Pinpoint the cell where the given text exists, returning its [x, y] midpoint coordinate. 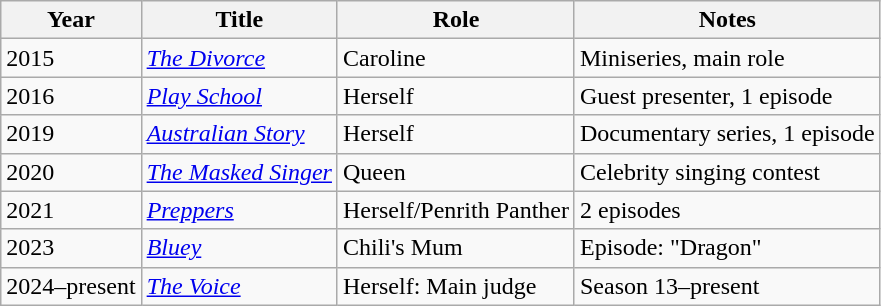
Role [456, 20]
Queen [456, 172]
Notes [727, 20]
Miniseries, main role [727, 58]
Documentary series, 1 episode [727, 134]
2015 [71, 58]
Bluey [239, 248]
The Masked Singer [239, 172]
The Voice [239, 286]
Season 13–present [727, 286]
The Divorce [239, 58]
Herself: Main judge [456, 286]
Episode: "Dragon" [727, 248]
2023 [71, 248]
Preppers [239, 210]
Herself/Penrith Panther [456, 210]
Title [239, 20]
2020 [71, 172]
2016 [71, 96]
Play School [239, 96]
Chili's Mum [456, 248]
2019 [71, 134]
Year [71, 20]
Guest presenter, 1 episode [727, 96]
2021 [71, 210]
Australian Story [239, 134]
2 episodes [727, 210]
Celebrity singing contest [727, 172]
2024–present [71, 286]
Caroline [456, 58]
